Capture the cell that displays the provided text and extract its (X, Y) central coordinate. 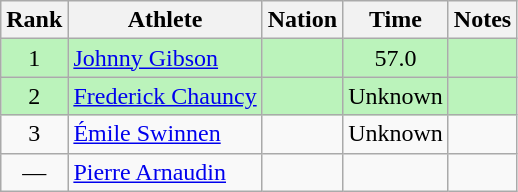
Nation (302, 20)
Émile Swinnen (165, 134)
Time (396, 20)
Pierre Arnaudin (165, 172)
Rank (34, 20)
1 (34, 58)
57.0 (396, 58)
Athlete (165, 20)
— (34, 172)
2 (34, 96)
3 (34, 134)
Frederick Chauncy (165, 96)
Johnny Gibson (165, 58)
Notes (482, 20)
